Search for the cell housing the specified text and yield its [X, Y] center coordinate. 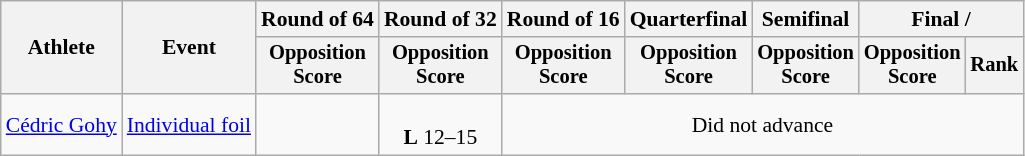
Round of 16 [564, 19]
Round of 32 [440, 19]
Cédric Gohy [62, 124]
L 12–15 [440, 124]
Event [189, 48]
Athlete [62, 48]
Did not advance [762, 124]
Rank [994, 66]
Round of 64 [318, 19]
Quarterfinal [689, 19]
Individual foil [189, 124]
Semifinal [806, 19]
Final / [941, 19]
